Detect which cell encompasses the target text, then output its [X, Y] center coordinate. 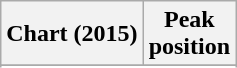
Chart (2015) [72, 34]
Peakposition [189, 34]
